Extract the [X, Y] coordinate from the center of the cell holding the provided text.  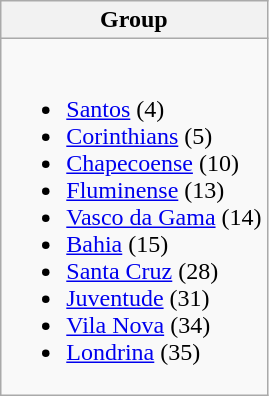
Santos (4) Corinthians (5) Chapecoense (10) Fluminense (13) Vasco da Gama (14) Bahia (15) Santa Cruz (28) Juventude (31) Vila Nova (34) Londrina (35) [134, 217]
Group [134, 20]
